For the text-containing cell, return its midpoint in [X, Y] coordinate format. 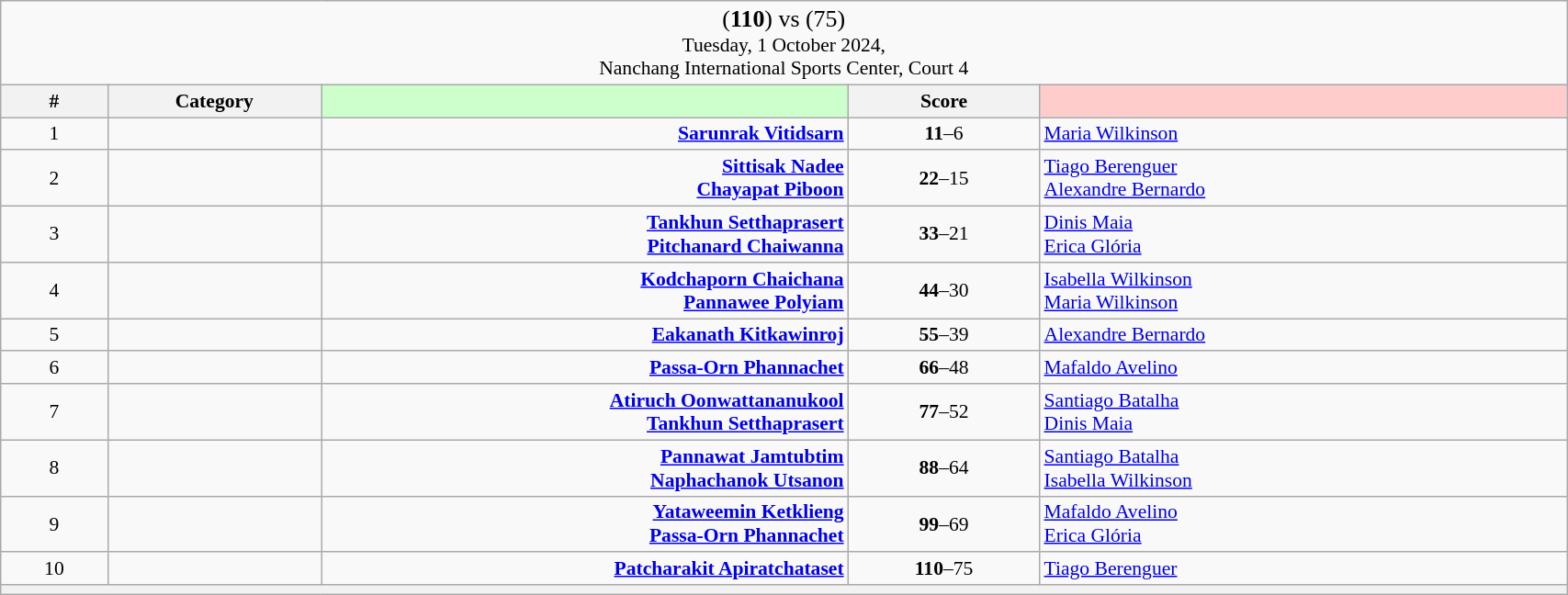
Santiago Batalha Isabella Wilkinson [1303, 468]
110–75 [944, 569]
22–15 [944, 178]
8 [54, 468]
Dinis Maia Erica Glória [1303, 235]
Passa-Orn Phannachet [585, 368]
11–6 [944, 134]
# [54, 101]
Score [944, 101]
Sarunrak Vitidsarn [585, 134]
Sittisak Nadee Chayapat Piboon [585, 178]
33–21 [944, 235]
Kodchaporn Chaichana Pannawee Polyiam [585, 290]
Mafaldo Avelino Erica Glória [1303, 523]
Isabella Wilkinson Maria Wilkinson [1303, 290]
6 [54, 368]
Category [215, 101]
Patcharakit Apiratchataset [585, 569]
Tiago Berenguer Alexandre Bernardo [1303, 178]
4 [54, 290]
(110) vs (75)Tuesday, 1 October 2024, Nanchang International Sports Center, Court 4 [784, 42]
Tankhun Setthaprasert Pitchanard Chaiwanna [585, 235]
10 [54, 569]
Eakanath Kitkawinroj [585, 335]
Atiruch Oonwattananukool Tankhun Setthaprasert [585, 411]
Maria Wilkinson [1303, 134]
66–48 [944, 368]
44–30 [944, 290]
3 [54, 235]
7 [54, 411]
9 [54, 523]
Alexandre Bernardo [1303, 335]
77–52 [944, 411]
1 [54, 134]
5 [54, 335]
99–69 [944, 523]
Tiago Berenguer [1303, 569]
Pannawat Jamtubtim Naphachanok Utsanon [585, 468]
Yataweemin Ketklieng Passa-Orn Phannachet [585, 523]
Mafaldo Avelino [1303, 368]
Santiago Batalha Dinis Maia [1303, 411]
55–39 [944, 335]
2 [54, 178]
88–64 [944, 468]
